Return the [X, Y] coordinate for the center point of the cell that contains the specified text.  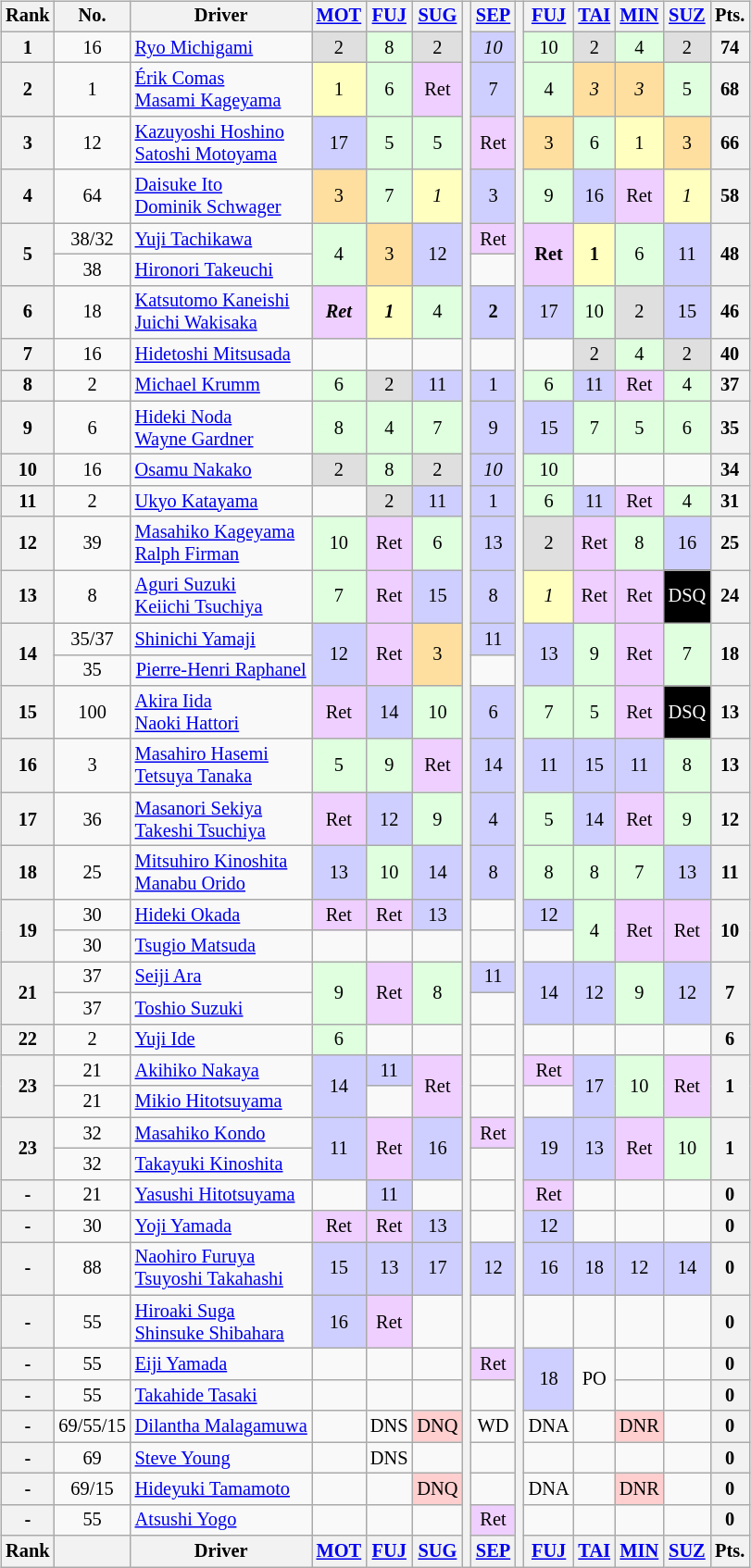
Aguri Suzuki Keiichi Tsuchiya [221, 597]
Hidetoshi Mitsusada [221, 355]
Toshio Suzuki [221, 1008]
Hideki Noda Wayne Gardner [221, 428]
40 [730, 355]
Hideyuki Tamamoto [221, 1489]
Pierre-Henri Raphanel [221, 670]
Masanori Sekiya Takeshi Tsuchiya [221, 819]
Masahiro Hasemi Tetsuya Tanaka [221, 765]
Ryo Michigami [221, 47]
Akihiko Nakaya [221, 1071]
Yoji Yamada [221, 1226]
WD [493, 1426]
Takahide Tasaki [221, 1396]
Naohiro Furuya Tsuyoshi Takahashi [221, 1269]
Mikio Hitotsuyama [221, 1101]
Kazuyoshi Hoshino Satoshi Motoyama [221, 143]
Tsugio Matsuda [221, 946]
Daisuke Ito Dominik Schwager [221, 196]
Masahiko Kageyama Ralph Firman [221, 543]
Ukyo Katayama [221, 502]
Steve Young [221, 1458]
Mitsuhiro Kinoshita Manabu Orido [221, 873]
Dilantha Malagamuwa [221, 1426]
Yasushi Hitotsuyama [221, 1195]
24 [730, 597]
35/37 [93, 639]
Érik Comas Masami Kageyama [221, 90]
48 [730, 254]
74 [730, 47]
Atsushi Yogo [221, 1520]
58 [730, 196]
31 [730, 502]
Akira Iida Naoki Hattori [221, 713]
69/15 [93, 1489]
Eiji Yamada [221, 1364]
PO [595, 1379]
38 [93, 270]
38/32 [93, 239]
22 [28, 1039]
Yuji Ide [221, 1039]
69 [93, 1458]
Michael Krumm [221, 386]
Yuji Tachikawa [221, 239]
39 [93, 543]
100 [93, 713]
Katsutomo Kaneishi Juichi Wakisaka [221, 312]
34 [730, 470]
Takayuki Kinoshita [221, 1164]
68 [730, 90]
Hiroaki Suga Shinsuke Shibahara [221, 1322]
Masahiko Kondo [221, 1133]
64 [93, 196]
No. [93, 17]
Hironori Takeuchi [221, 270]
36 [93, 819]
Hideki Okada [221, 915]
66 [730, 143]
69/55/15 [93, 1426]
88 [93, 1269]
Osamu Nakako [221, 470]
46 [730, 312]
Seiji Ara [221, 977]
Shinichi Yamaji [221, 639]
